Identify which cell holds the provided text, then report its [X, Y] central coordinate. 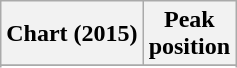
Chart (2015) [72, 34]
Peakposition [189, 34]
